Output the (x, y) coordinate of the center of the cell containing the given text.  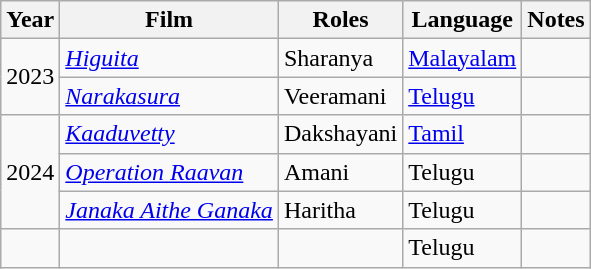
Film (170, 20)
Narakasura (170, 96)
Roles (340, 20)
Amani (340, 172)
Janaka Aithe Ganaka (170, 210)
Kaaduvetty (170, 134)
Year (30, 20)
Language (462, 20)
Operation Raavan (170, 172)
Dakshayani (340, 134)
Veeramani (340, 96)
Tamil (462, 134)
Higuita (170, 58)
2023 (30, 77)
2024 (30, 172)
Malayalam (462, 58)
Haritha (340, 210)
Sharanya (340, 58)
Notes (556, 20)
